From the cell containing the given text, extract its center point as [x, y] coordinate. 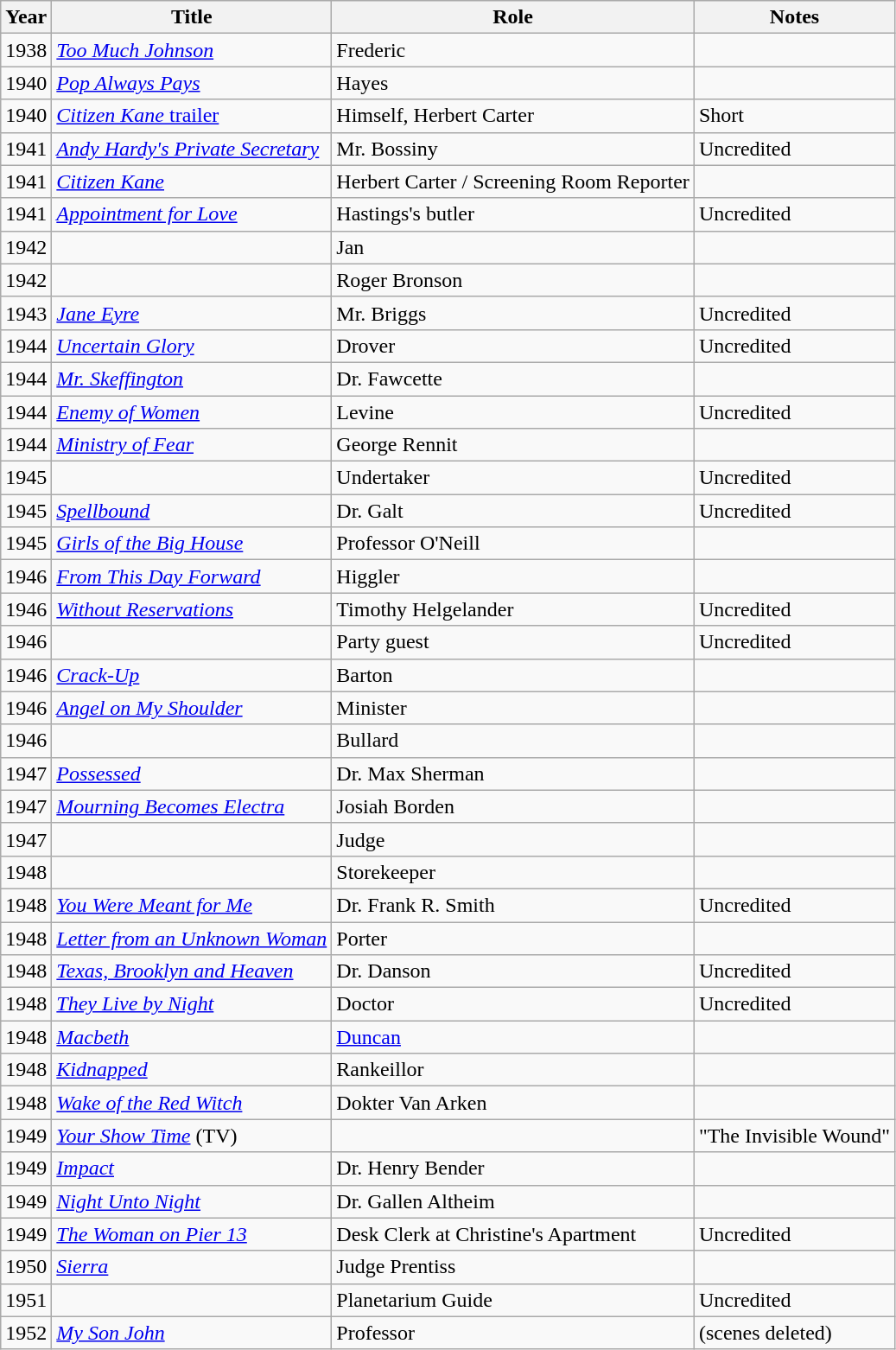
Roger Bronson [513, 280]
Bullard [513, 741]
Josiah Borden [513, 806]
Pop Always Pays [192, 83]
1943 [26, 313]
Party guest [513, 642]
Barton [513, 675]
Professor O'Neill [513, 544]
Andy Hardy's Private Secretary [192, 149]
Judge [513, 839]
They Live by Night [192, 1004]
Dr. Fawcette [513, 379]
Girls of the Big House [192, 544]
Undertaker [513, 478]
Dr. Frank R. Smith [513, 905]
George Rennit [513, 445]
You Were Meant for Me [192, 905]
Uncertain Glory [192, 346]
Planetarium Guide [513, 1300]
Hayes [513, 83]
From This Day Forward [192, 576]
Minister [513, 708]
Impact [192, 1169]
The Woman on Pier 13 [192, 1234]
Duncan [513, 1037]
"The Invisible Wound" [794, 1136]
Enemy of Women [192, 412]
Appointment for Love [192, 214]
Rankeillor [513, 1070]
Levine [513, 412]
Himself, Herbert Carter [513, 116]
Jan [513, 247]
Frederic [513, 50]
Herbert Carter / Screening Room Reporter [513, 181]
Notes [794, 17]
Dokter Van Arken [513, 1103]
Mr. Skeffington [192, 379]
1950 [26, 1267]
Judge Prentiss [513, 1267]
(scenes deleted) [794, 1333]
Crack-Up [192, 675]
Sierra [192, 1267]
Kidnapped [192, 1070]
Texas, Brooklyn and Heaven [192, 971]
Wake of the Red Witch [192, 1103]
Citizen Kane [192, 181]
Macbeth [192, 1037]
Dr. Henry Bender [513, 1169]
Desk Clerk at Christine's Apartment [513, 1234]
Role [513, 17]
Storekeeper [513, 872]
Possessed [192, 774]
Too Much Johnson [192, 50]
Higgler [513, 576]
Mr. Briggs [513, 313]
Spellbound [192, 511]
Ministry of Fear [192, 445]
Drover [513, 346]
Dr. Gallen Altheim [513, 1201]
Dr. Max Sherman [513, 774]
Without Reservations [192, 609]
Mr. Bossiny [513, 149]
Year [26, 17]
Mourning Becomes Electra [192, 806]
1951 [26, 1300]
Citizen Kane trailer [192, 116]
1938 [26, 50]
Letter from an Unknown Woman [192, 938]
Jane Eyre [192, 313]
Dr. Galt [513, 511]
Timothy Helgelander [513, 609]
Doctor [513, 1004]
My Son John [192, 1333]
1952 [26, 1333]
Professor [513, 1333]
Short [794, 116]
Hastings's butler [513, 214]
Porter [513, 938]
Angel on My Shoulder [192, 708]
Night Unto Night [192, 1201]
Your Show Time (TV) [192, 1136]
Title [192, 17]
Dr. Danson [513, 971]
